Identify which cell holds the provided text, then report its (x, y) central coordinate. 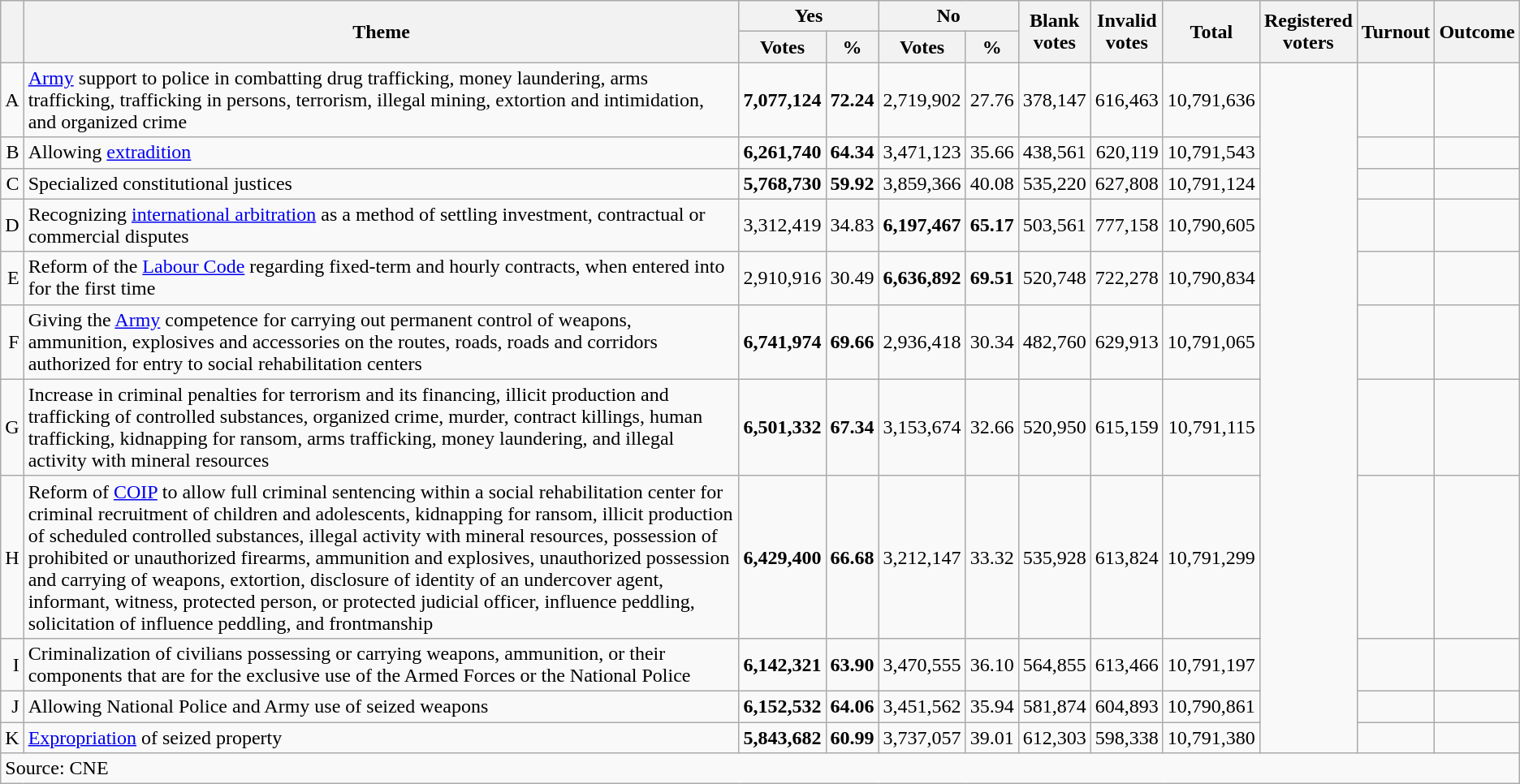
620,119 (1127, 153)
A (12, 100)
10,791,124 (1211, 183)
I (12, 664)
C (12, 183)
535,928 (1054, 557)
3,470,555 (922, 664)
2,910,916 (783, 278)
69.66 (853, 342)
Registeredvoters (1308, 32)
564,855 (1054, 664)
Reform of the Labour Code regarding fixed-term and hourly contracts, when entered into for the first time (382, 278)
33.32 (992, 557)
Yes (809, 16)
2,719,902 (922, 100)
6,197,467 (922, 226)
10,790,605 (1211, 226)
6,741,974 (783, 342)
10,790,834 (1211, 278)
67.34 (853, 427)
3,153,674 (922, 427)
10,791,065 (1211, 342)
535,220 (1054, 183)
482,760 (1054, 342)
10,791,380 (1211, 738)
66.68 (853, 557)
5,768,730 (783, 183)
K (12, 738)
Total (1211, 32)
629,913 (1127, 342)
32.66 (992, 427)
7,077,124 (783, 100)
615,159 (1127, 427)
D (12, 226)
3,451,562 (922, 706)
3,859,366 (922, 183)
6,152,532 (783, 706)
Source: CNE (760, 769)
598,338 (1127, 738)
63.90 (853, 664)
E (12, 278)
Theme (382, 32)
581,874 (1054, 706)
H (12, 557)
2,936,418 (922, 342)
64.06 (853, 706)
6,261,740 (783, 153)
10,791,636 (1211, 100)
40.08 (992, 183)
30.34 (992, 342)
B (12, 153)
6,636,892 (922, 278)
520,950 (1054, 427)
438,561 (1054, 153)
39.01 (992, 738)
G (12, 427)
Expropriation of seized property (382, 738)
Recognizing international arbitration as a method of settling investment, contractual or commercial disputes (382, 226)
3,471,123 (922, 153)
65.17 (992, 226)
Invalidvotes (1127, 32)
6,501,332 (783, 427)
J (12, 706)
Allowing National Police and Army use of seized weapons (382, 706)
60.99 (853, 738)
503,561 (1054, 226)
10,791,299 (1211, 557)
64.34 (853, 153)
10,791,543 (1211, 153)
35.94 (992, 706)
3,212,147 (922, 557)
6,142,321 (783, 664)
627,808 (1127, 183)
34.83 (853, 226)
30.49 (853, 278)
3,737,057 (922, 738)
72.24 (853, 100)
613,466 (1127, 664)
Turnout (1396, 32)
F (12, 342)
36.10 (992, 664)
10,791,197 (1211, 664)
722,278 (1127, 278)
10,790,861 (1211, 706)
35.66 (992, 153)
3,312,419 (783, 226)
616,463 (1127, 100)
777,158 (1127, 226)
612,303 (1054, 738)
6,429,400 (783, 557)
520,748 (1054, 278)
5,843,682 (783, 738)
27.76 (992, 100)
Blankvotes (1054, 32)
59.92 (853, 183)
Outcome (1477, 32)
10,791,115 (1211, 427)
69.51 (992, 278)
No (948, 16)
613,824 (1127, 557)
604,893 (1127, 706)
Specialized constitutional justices (382, 183)
378,147 (1054, 100)
Allowing extradition (382, 153)
